From the cell containing the given text, extract its center point as (x, y) coordinate. 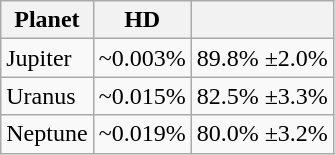
~0.019% (142, 134)
~0.003% (142, 58)
Uranus (47, 96)
HD (142, 20)
Jupiter (47, 58)
Planet (47, 20)
80.0% ±3.2% (262, 134)
82.5% ±3.3% (262, 96)
89.8% ±2.0% (262, 58)
Neptune (47, 134)
~0.015% (142, 96)
